From the cell containing the given text, extract its center point as (x, y) coordinate. 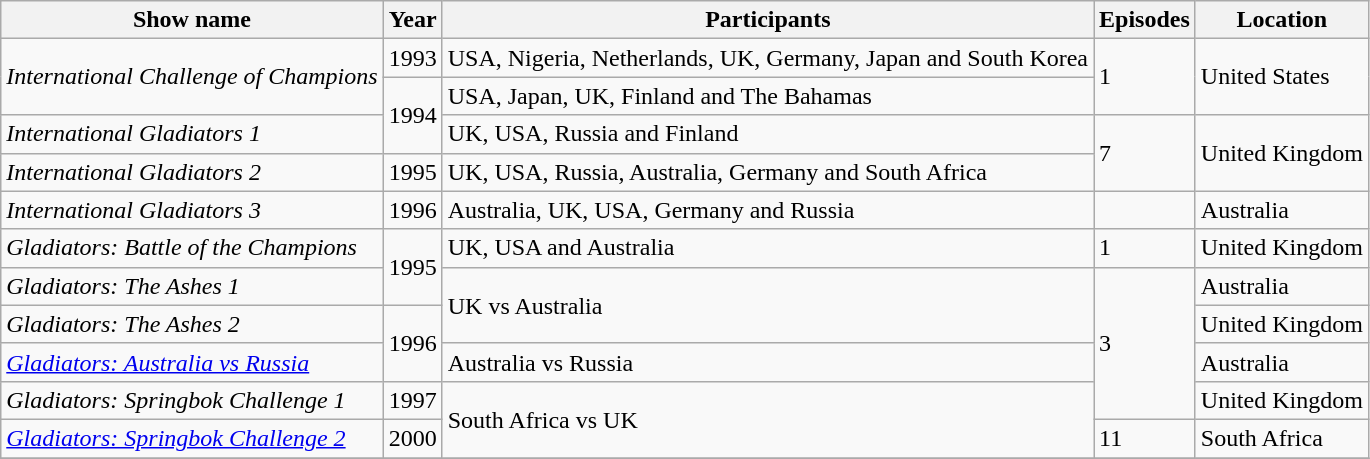
International Challenge of Champions (192, 77)
Show name (192, 20)
11 (1145, 438)
UK, USA, Russia, Australia, Germany and South Africa (768, 172)
USA, Japan, UK, Finland and The Bahamas (768, 96)
Gladiators: Springbok Challenge 1 (192, 400)
Gladiators: The Ashes 1 (192, 286)
3 (1145, 343)
2000 (412, 438)
United States (1282, 77)
South Africa (1282, 438)
1997 (412, 400)
1993 (412, 58)
UK, USA, Russia and Finland (768, 134)
USA, Nigeria, Netherlands, UK, Germany, Japan and South Korea (768, 58)
Episodes (1145, 20)
International Gladiators 1 (192, 134)
7 (1145, 153)
Australia vs Russia (768, 362)
Australia, UK, USA, Germany and Russia (768, 210)
UK, USA and Australia (768, 248)
Year (412, 20)
Gladiators: Australia vs Russia (192, 362)
Gladiators: Springbok Challenge 2 (192, 438)
Gladiators: The Ashes 2 (192, 324)
Location (1282, 20)
South Africa vs UK (768, 419)
Participants (768, 20)
Gladiators: Battle of the Champions (192, 248)
International Gladiators 3 (192, 210)
International Gladiators 2 (192, 172)
1994 (412, 115)
UK vs Australia (768, 305)
